Pinpoint the cell where the given text exists, returning its (x, y) midpoint coordinate. 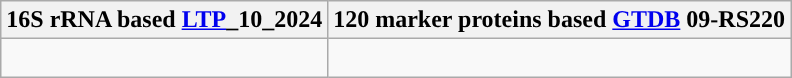
16S rRNA based LTP_10_2024 (164, 20)
120 marker proteins based GTDB 09-RS220 (560, 20)
